For the text-containing cell, return its midpoint in (X, Y) coordinate format. 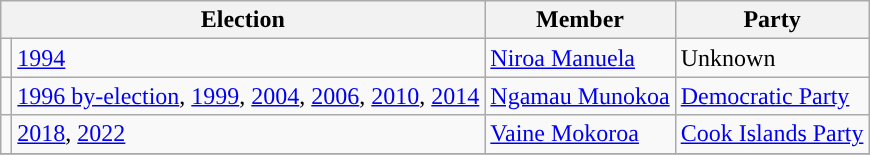
Vaine Mokoroa (580, 134)
Democratic Party (772, 96)
Ngamau Munokoa (580, 96)
1996 by-election, 1999, 2004, 2006, 2010, 2014 (248, 96)
Member (580, 20)
Party (772, 20)
2018, 2022 (248, 134)
1994 (248, 58)
Cook Islands Party (772, 134)
Niroa Manuela (580, 58)
Unknown (772, 58)
Election (243, 20)
